Capture the cell that displays the provided text and extract its (X, Y) central coordinate. 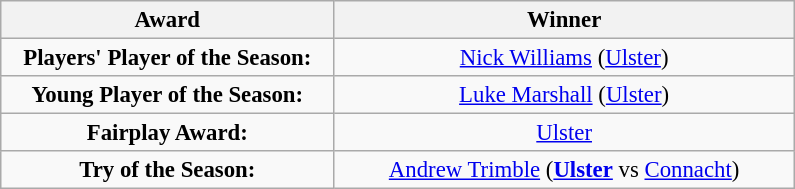
Nick Williams (Ulster) (564, 58)
Ulster (564, 133)
Players' Player of the Season: (168, 58)
Fairplay Award: (168, 133)
Andrew Trimble (Ulster vs Connacht) (564, 170)
Award (168, 20)
Luke Marshall (Ulster) (564, 95)
Try of the Season: (168, 170)
Winner (564, 20)
Young Player of the Season: (168, 95)
